From the cell containing the given text, extract its center point as (x, y) coordinate. 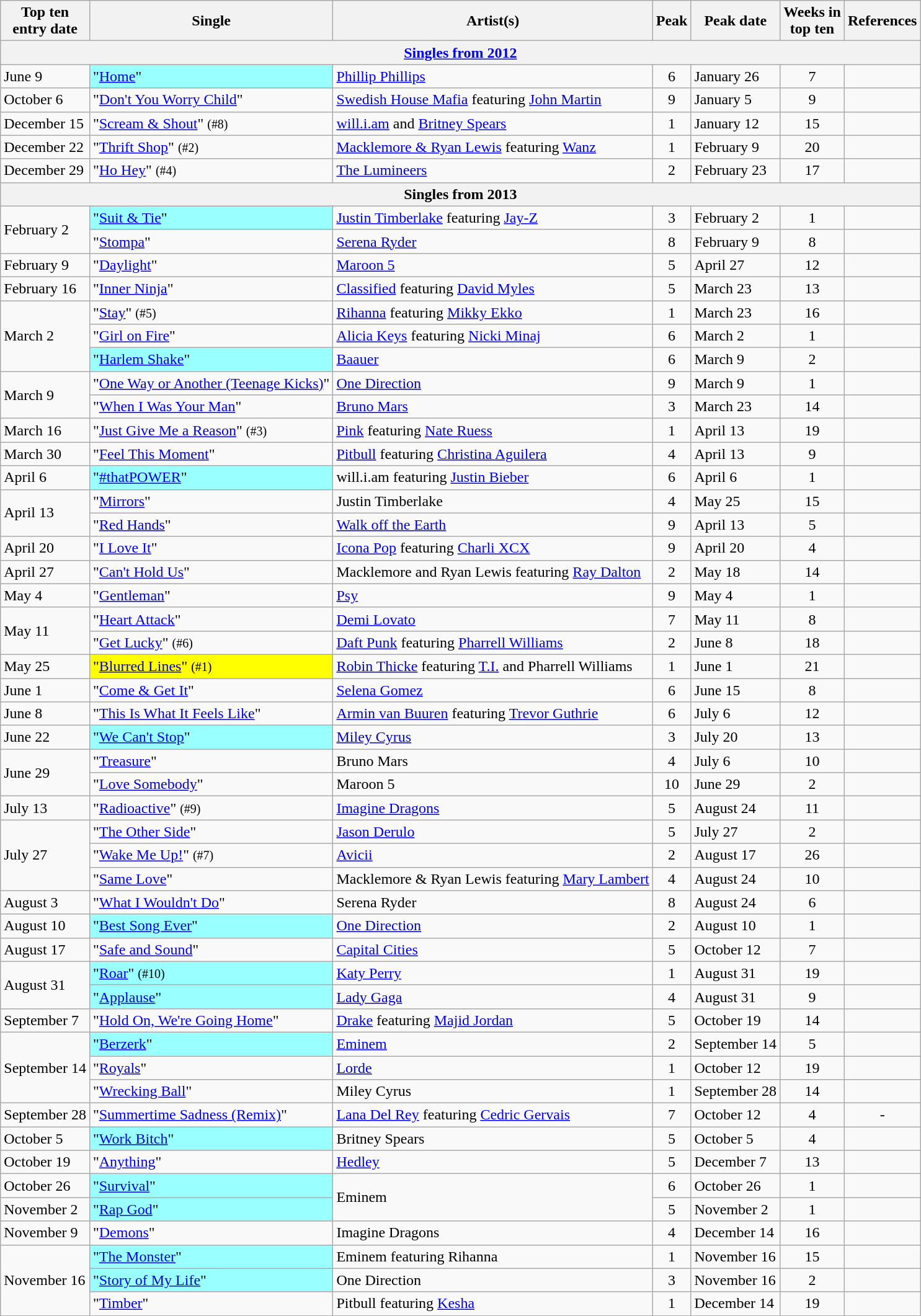
20 (812, 147)
Lorde (492, 1067)
Justin Timberlake (492, 501)
18 (812, 642)
The Lumineers (492, 171)
Pitbull featuring Christina Aguilera (492, 454)
Armin van Buuren featuring Trevor Guthrie (492, 714)
Lady Gaga (492, 997)
"Thrift Shop" (#2) (211, 147)
Pitbull featuring Kesha (492, 1304)
"Safe and Sound" (211, 949)
December 29 (45, 171)
Phillip Phillips (492, 76)
"Roar" (#10) (211, 973)
May 18 (736, 572)
September 7 (45, 1020)
"Suit & Tie" (211, 218)
Robin Thicke featuring T.I. and Pharrell Williams (492, 666)
"Demons" (211, 1233)
January 5 (736, 100)
References (882, 21)
Rihanna featuring Mikky Ekko (492, 312)
Macklemore & Ryan Lewis featuring Wanz (492, 147)
"Red Hands" (211, 525)
Weeks intop ten (812, 21)
"Don't You Worry Child" (211, 100)
"Heart Attack" (211, 619)
"The Monster" (211, 1256)
July 20 (736, 737)
"Work Bitch" (211, 1139)
Icona Pop featuring Charli XCX (492, 548)
Macklemore and Ryan Lewis featuring Ray Dalton (492, 572)
February 16 (45, 288)
June 15 (736, 690)
will.i.am featuring Justin Bieber (492, 478)
December 22 (45, 147)
Daft Punk featuring Pharrell Williams (492, 642)
"Applause" (211, 997)
"Girl on Fire" (211, 336)
"Berzerk" (211, 1044)
"Home" (211, 76)
"Summertime Sadness (Remix)" (211, 1115)
Alicia Keys featuring Nicki Minaj (492, 336)
Britney Spears (492, 1139)
December 15 (45, 123)
Macklemore & Ryan Lewis featuring Mary Lambert (492, 879)
June 22 (45, 737)
"Wake Me Up!" (#7) (211, 855)
Psy (492, 595)
21 (812, 666)
"Timber" (211, 1304)
Eminem featuring Rihanna (492, 1256)
- (882, 1115)
November 9 (45, 1233)
"Survival" (211, 1186)
"Love Somebody" (211, 785)
Hedley (492, 1162)
August 3 (45, 902)
Walk off the Earth (492, 525)
17 (812, 171)
"Radioactive" (#9) (211, 808)
"Wrecking Ball" (211, 1091)
February 23 (736, 171)
Swedish House Mafia featuring John Martin (492, 100)
"Treasure" (211, 761)
Justin Timberlake featuring Jay-Z (492, 218)
"Get Lucky" (#6) (211, 642)
"Gentleman" (211, 595)
January 12 (736, 123)
Baauer (492, 360)
October 6 (45, 100)
Single (211, 21)
January 26 (736, 76)
Katy Perry (492, 973)
"The Other Side" (211, 832)
March 30 (45, 454)
Peak date (736, 21)
June 9 (45, 76)
"Ho Hey" (#4) (211, 171)
will.i.am and Britney Spears (492, 123)
26 (812, 855)
"Stompa" (211, 241)
Demi Lovato (492, 619)
"Blurred Lines" (#1) (211, 666)
Lana Del Rey featuring Cedric Gervais (492, 1115)
11 (812, 808)
Selena Gomez (492, 690)
Singles from 2012 (460, 53)
Classified featuring David Myles (492, 288)
"Come & Get It" (211, 690)
Singles from 2013 (460, 194)
"We Can't Stop" (211, 737)
"Stay" (#5) (211, 312)
"Best Song Ever" (211, 926)
Artist(s) (492, 21)
"Same Love" (211, 879)
"One Way or Another (Teenage Kicks)" (211, 383)
Avicii (492, 855)
"I Love It" (211, 548)
"Just Give Me a Reason" (#3) (211, 430)
"Story of My Life" (211, 1280)
"Feel This Moment" (211, 454)
"Can't Hold Us" (211, 572)
Pink featuring Nate Ruess (492, 430)
"Mirrors" (211, 501)
"Rap God" (211, 1209)
Drake featuring Majid Jordan (492, 1020)
"#thatPOWER" (211, 478)
Jason Derulo (492, 832)
"Anything" (211, 1162)
"Royals" (211, 1067)
"Daylight" (211, 265)
July 13 (45, 808)
March 16 (45, 430)
Peak (672, 21)
"Scream & Shout" (#8) (211, 123)
"Harlem Shake" (211, 360)
Top tenentry date (45, 21)
December 7 (736, 1162)
"Inner Ninja" (211, 288)
"When I Was Your Man" (211, 407)
"This Is What It Feels Like" (211, 714)
Capital Cities (492, 949)
"Hold On, We're Going Home" (211, 1020)
"What I Wouldn't Do" (211, 902)
